From the cell containing the given text, extract its center point as [X, Y] coordinate. 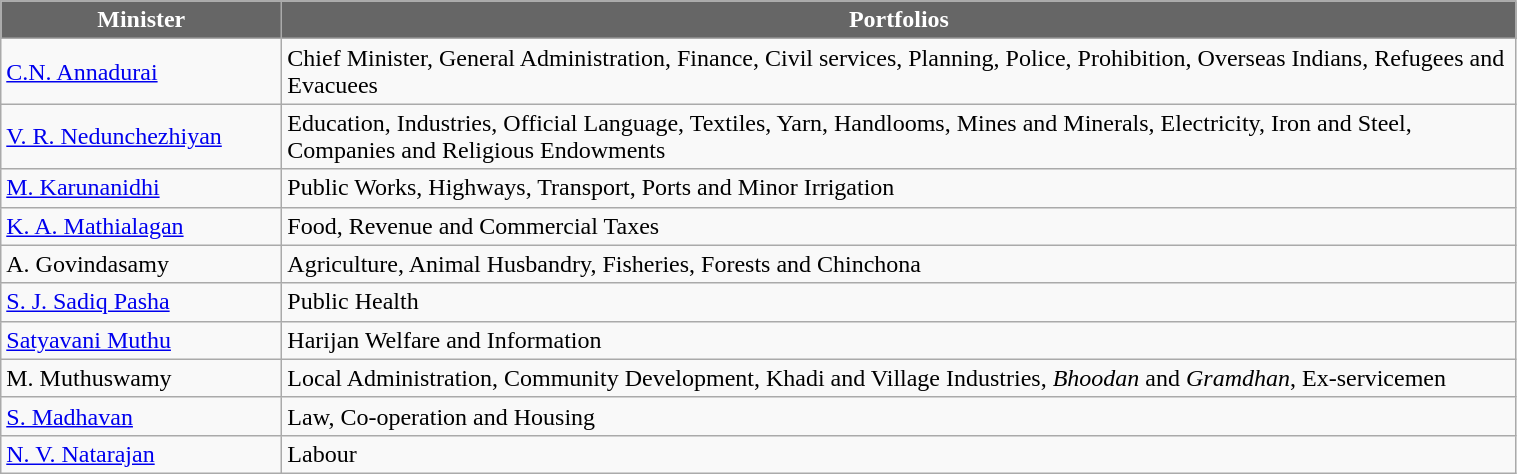
S. Madhavan [142, 416]
Law, Co-operation and Housing [899, 416]
Food, Revenue and Commercial Taxes [899, 226]
Chief Minister, General Administration, Finance, Civil services, Planning, Police, Prohibition, Overseas Indians, Refugees and Evacuees [899, 72]
A. Govindasamy [142, 264]
Satyavani Muthu [142, 340]
C.N. Annadurai [142, 72]
Public Health [899, 302]
Minister [142, 20]
Harijan Welfare and Information [899, 340]
N. V. Natarajan [142, 454]
Agriculture, Animal Husbandry, Fisheries, Forests and Chinchona [899, 264]
Local Administration, Community Development, Khadi and Village Industries, Bhoodan and Gramdhan, Ex-servicemen [899, 378]
M. Muthuswamy [142, 378]
V. R. Nedunchezhiyan [142, 136]
Portfolios [899, 20]
S. J. Sadiq Pasha [142, 302]
K. A. Mathialagan [142, 226]
M. Karunanidhi [142, 188]
Public Works, Highways, Transport, Ports and Minor Irrigation [899, 188]
Labour [899, 454]
